Output the (X, Y) coordinate of the center of the cell containing the given text.  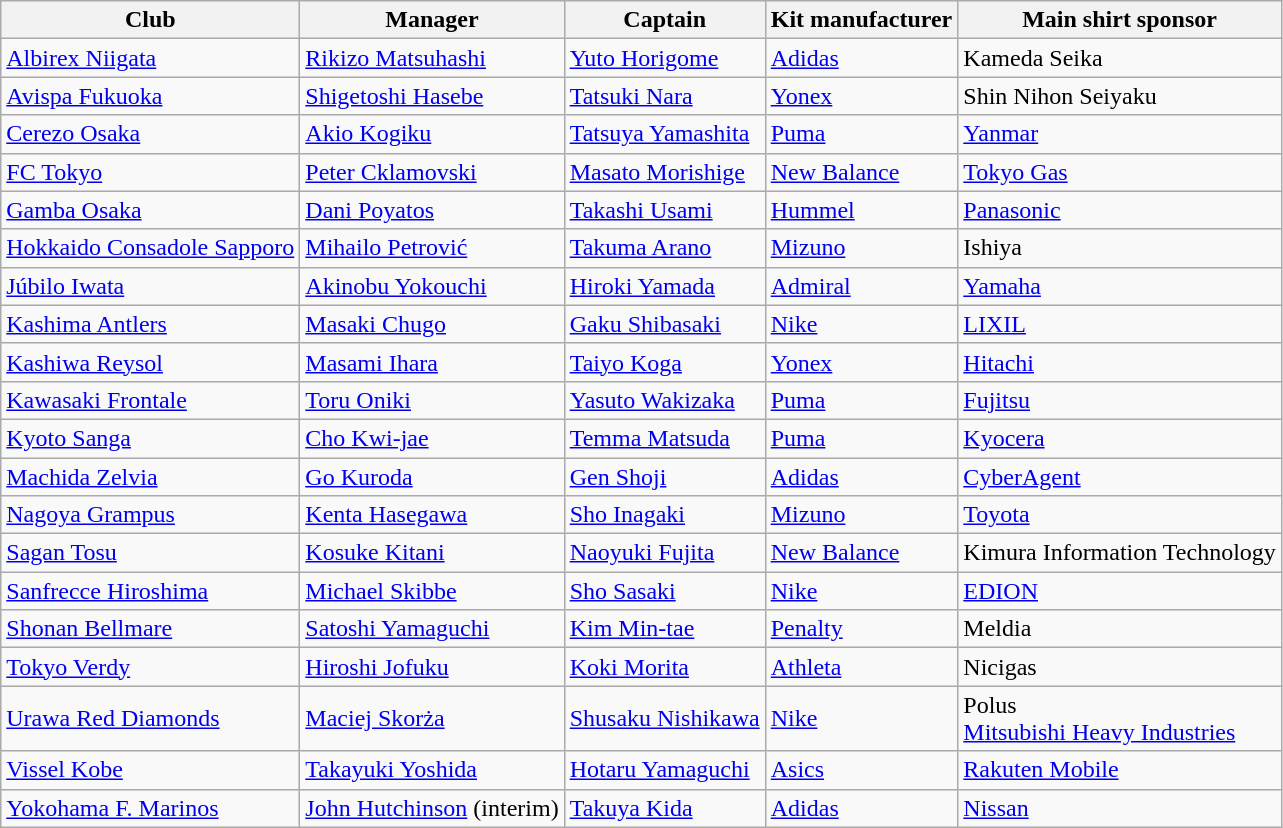
Fujitsu (1120, 400)
Satoshi Yamaguchi (432, 629)
Peter Cklamovski (432, 172)
Kameda Seika (1120, 58)
Asics (862, 770)
Toru Oniki (432, 400)
Yuto Horigome (664, 58)
John Hutchinson (interim) (432, 808)
Kenta Hasegawa (432, 515)
Shigetoshi Hasebe (432, 96)
Tatsuki Nara (664, 96)
LIXIL (1120, 324)
Kashiwa Reysol (150, 362)
Penalty (862, 629)
Taiyo Koga (664, 362)
Rakuten Mobile (1120, 770)
Admiral (862, 286)
Sho Sasaki (664, 591)
Kit manufacturer (862, 20)
Hiroki Yamada (664, 286)
EDION (1120, 591)
Masaki Chugo (432, 324)
Meldia (1120, 629)
Shusaku Nishikawa (664, 718)
Akio Kogiku (432, 134)
Rikizo Matsuhashi (432, 58)
Tatsuya Yamashita (664, 134)
Avispa Fukuoka (150, 96)
Kawasaki Frontale (150, 400)
Kosuke Kitani (432, 553)
Albirex Niigata (150, 58)
Cerezo Osaka (150, 134)
Michael Skibbe (432, 591)
Hitachi (1120, 362)
Tokyo Gas (1120, 172)
Gen Shoji (664, 477)
Kyocera (1120, 438)
Athleta (862, 667)
Nissan (1120, 808)
Vissel Kobe (150, 770)
Hokkaido Consadole Sapporo (150, 248)
Masato Morishige (664, 172)
Júbilo Iwata (150, 286)
PolusMitsubishi Heavy Industries (1120, 718)
Nicigas (1120, 667)
Nagoya Grampus (150, 515)
Tokyo Verdy (150, 667)
Temma Matsuda (664, 438)
FC Tokyo (150, 172)
Sho Inagaki (664, 515)
Yasuto Wakizaka (664, 400)
Ishiya (1120, 248)
Manager (432, 20)
Masami Ihara (432, 362)
Club (150, 20)
Takuya Kida (664, 808)
Toyota (1120, 515)
Hotaru Yamaguchi (664, 770)
Dani Poyatos (432, 210)
Maciej Skorża (432, 718)
Yamaha (1120, 286)
Gaku Shibasaki (664, 324)
Akinobu Yokouchi (432, 286)
Panasonic (1120, 210)
Sanfrecce Hiroshima (150, 591)
Cho Kwi-jae (432, 438)
Sagan Tosu (150, 553)
Kimura Information Technology (1120, 553)
Yanmar (1120, 134)
Captain (664, 20)
Takashi Usami (664, 210)
Urawa Red Diamonds (150, 718)
Takayuki Yoshida (432, 770)
Shonan Bellmare (150, 629)
Gamba Osaka (150, 210)
Machida Zelvia (150, 477)
Kashima Antlers (150, 324)
Mihailo Petrović (432, 248)
Yokohama F. Marinos (150, 808)
Go Kuroda (432, 477)
CyberAgent (1120, 477)
Hummel (862, 210)
Kim Min-tae (664, 629)
Naoyuki Fujita (664, 553)
Kyoto Sanga (150, 438)
Hiroshi Jofuku (432, 667)
Takuma Arano (664, 248)
Main shirt sponsor (1120, 20)
Koki Morita (664, 667)
Shin Nihon Seiyaku (1120, 96)
